Determine the (X, Y) coordinate at the center of the cell enclosing the given text.  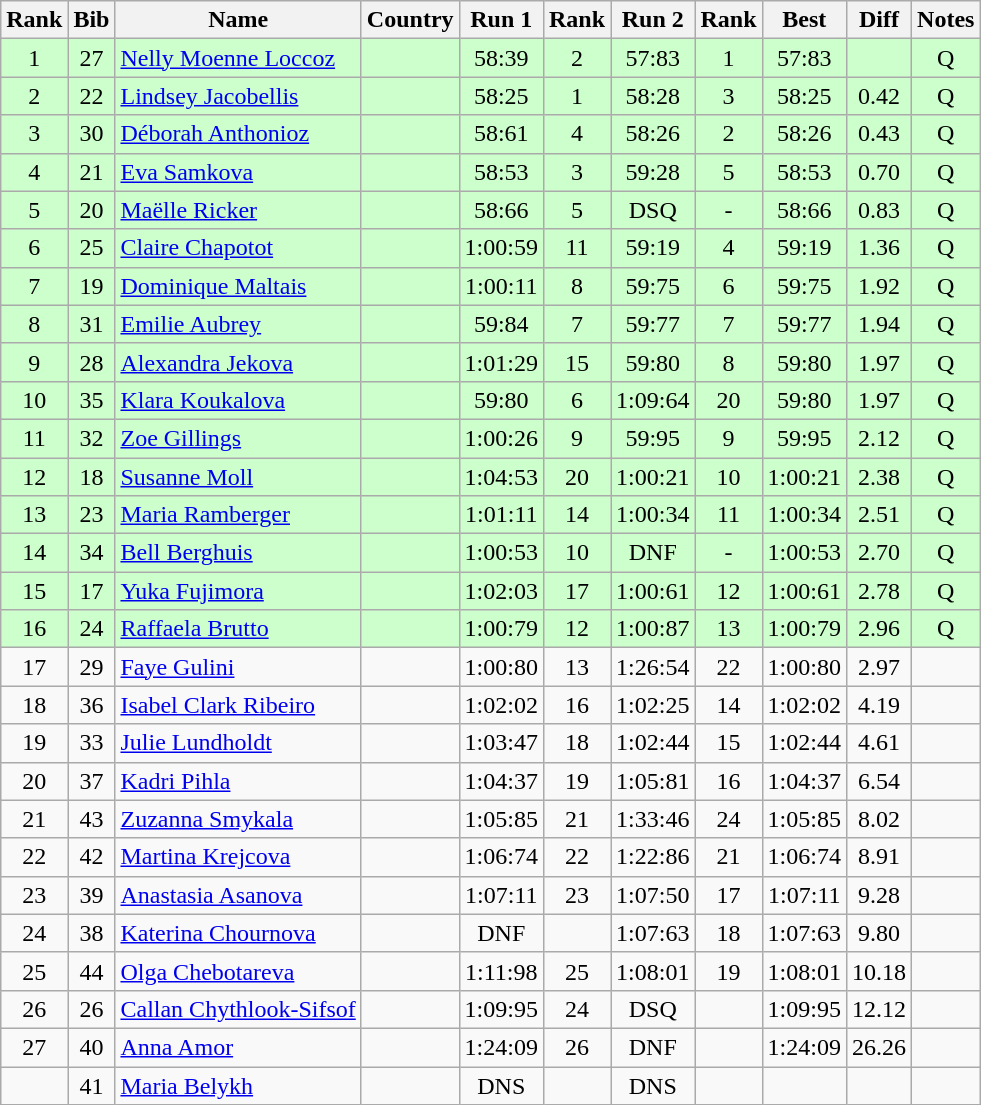
1.92 (878, 286)
1:02:03 (501, 591)
Isabel Clark Ribeiro (238, 705)
34 (92, 553)
2.96 (878, 629)
1.94 (878, 324)
31 (92, 324)
30 (92, 134)
1:00:59 (501, 248)
Run 1 (501, 20)
Faye Gulini (238, 667)
43 (92, 819)
1:22:86 (653, 857)
33 (92, 743)
Raffaela Brutto (238, 629)
42 (92, 857)
Run 2 (653, 20)
1:26:54 (653, 667)
8.91 (878, 857)
29 (92, 667)
Anna Amor (238, 1047)
0.70 (878, 172)
0.83 (878, 210)
Kadri Pihla (238, 781)
Klara Koukalova (238, 400)
Diff (878, 20)
Claire Chapotot (238, 248)
39 (92, 895)
1:11:98 (501, 971)
Bib (92, 20)
Anastasia Asanova (238, 895)
Zuzanna Smykala (238, 819)
Maria Belykh (238, 1085)
0.42 (878, 96)
1:09:64 (653, 400)
2.12 (878, 438)
59:28 (653, 172)
4.19 (878, 705)
Lindsey Jacobellis (238, 96)
Olga Chebotareva (238, 971)
1:00:11 (501, 286)
2.51 (878, 515)
1:33:46 (653, 819)
Susanne Moll (238, 477)
Julie Lundholdt (238, 743)
Martina Krejcova (238, 857)
1:01:11 (501, 515)
Déborah Anthonioz (238, 134)
36 (92, 705)
58:39 (501, 58)
12.12 (878, 1009)
Country (410, 20)
2.97 (878, 667)
1:00:87 (653, 629)
1:04:53 (501, 477)
Maëlle Ricker (238, 210)
58:61 (501, 134)
9.28 (878, 895)
59:84 (501, 324)
Best (804, 20)
58:28 (653, 96)
Callan Chythlook-Sifsof (238, 1009)
Yuka Fujimora (238, 591)
41 (92, 1085)
32 (92, 438)
26.26 (878, 1047)
28 (92, 362)
1:03:47 (501, 743)
35 (92, 400)
1.36 (878, 248)
6.54 (878, 781)
Bell Berghuis (238, 553)
37 (92, 781)
2.78 (878, 591)
9.80 (878, 933)
2.70 (878, 553)
Name (238, 20)
1:00:26 (501, 438)
8.02 (878, 819)
2.38 (878, 477)
44 (92, 971)
38 (92, 933)
Maria Ramberger (238, 515)
1:05:81 (653, 781)
Alexandra Jekova (238, 362)
1:07:50 (653, 895)
10.18 (878, 971)
40 (92, 1047)
Emilie Aubrey (238, 324)
1:02:25 (653, 705)
Nelly Moenne Loccoz (238, 58)
4.61 (878, 743)
Katerina Chournova (238, 933)
Eva Samkova (238, 172)
Notes (946, 20)
1:01:29 (501, 362)
Dominique Maltais (238, 286)
Zoe Gillings (238, 438)
0.43 (878, 134)
